Return [X, Y] of the center of cell containing provided text 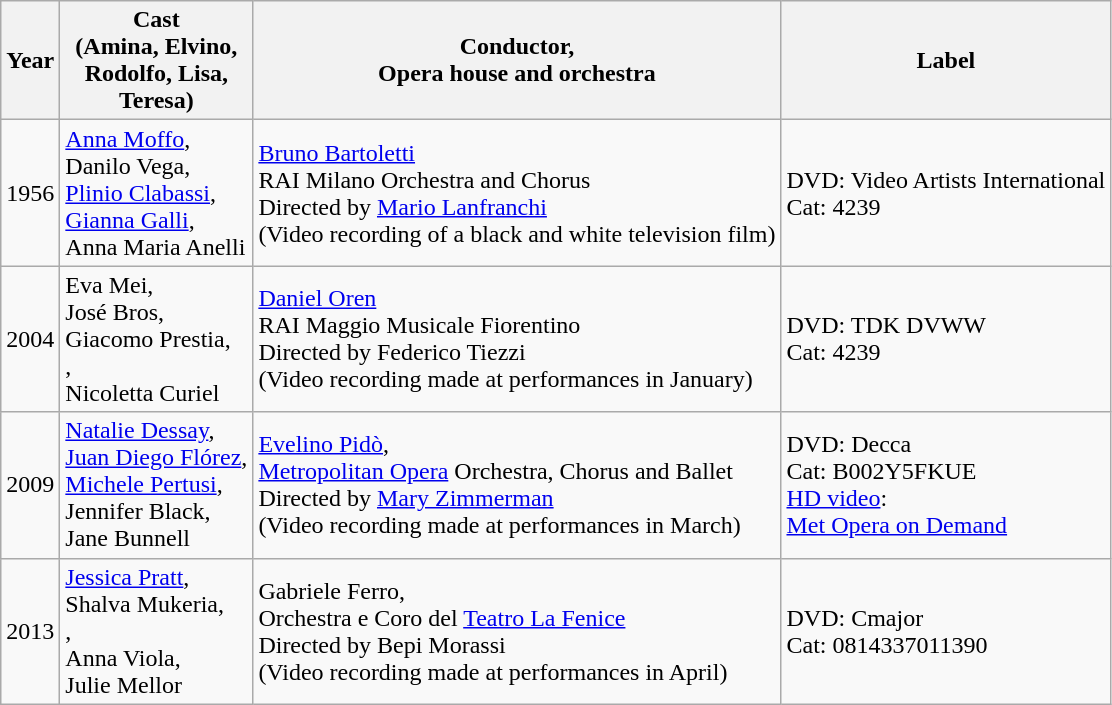
Cast(Amina, Elvino,Rodolfo, Lisa,Teresa) [156, 60]
Jessica Pratt,Shalva Mukeria,,Anna Viola,Julie Mellor [156, 631]
Anna Moffo,Danilo Vega,Plinio Clabassi,Gianna Galli,Anna Maria Anelli [156, 193]
DVD: TDK DVWWCat: 4239 [946, 339]
DVD: Video Artists InternationalCat: 4239 [946, 193]
2009 [30, 485]
Label [946, 60]
2004 [30, 339]
2013 [30, 631]
Bruno BartolettiRAI Milano Orchestra and ChorusDirected by Mario Lanfranchi(Video recording of a black and white television film) [517, 193]
DVD: CmajorCat: 0814337011390 [946, 631]
Year [30, 60]
Daniel OrenRAI Maggio Musicale FiorentinoDirected by Federico Tiezzi(Video recording made at performances in January) [517, 339]
1956 [30, 193]
DVD: DeccaCat: B002Y5FKUEHD video:Met Opera on Demand [946, 485]
Evelino Pidò,Metropolitan Opera Orchestra, Chorus and BalletDirected by Mary Zimmerman(Video recording made at performances in March) [517, 485]
Conductor,Opera house and orchestra [517, 60]
Natalie Dessay,Juan Diego Flórez,Michele Pertusi,Jennifer Black,Jane Bunnell [156, 485]
Eva Mei,José Bros,Giacomo Prestia,,Nicoletta Curiel [156, 339]
Gabriele Ferro,Orchestra e Coro del Teatro La FeniceDirected by Bepi Morassi(Video recording made at performances in April) [517, 631]
